Return the (x, y) coordinate for the center point of the cell that contains the specified text.  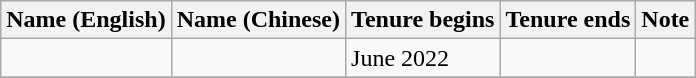
Tenure ends (568, 20)
Name (English) (86, 20)
Tenure begins (423, 20)
Name (Chinese) (258, 20)
June 2022 (423, 58)
Note (666, 20)
